Scan for the cell matching the given text and deliver its (x, y) coordinate at center. 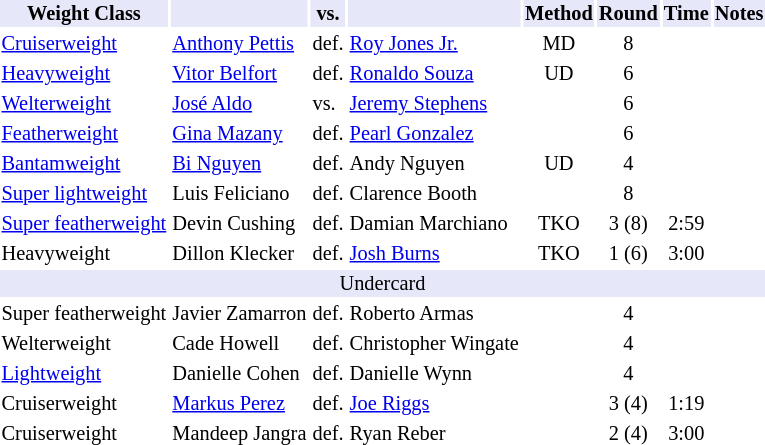
José Aldo (240, 104)
Jeremy Stephens (434, 104)
Weight Class (84, 14)
Gina Mazany (240, 134)
Joe Riggs (434, 404)
Roberto Armas (434, 314)
Devin Cushing (240, 224)
Method (558, 14)
Danielle Wynn (434, 374)
Time (686, 14)
1:19 (686, 404)
Undercard (382, 284)
Featherweight (84, 134)
Clarence Booth (434, 194)
Anthony Pettis (240, 44)
3:00 (686, 254)
Luis Feliciano (240, 194)
Bantamweight (84, 164)
Josh Burns (434, 254)
Javier Zamarron (240, 314)
Cade Howell (240, 344)
MD (558, 44)
Lightweight (84, 374)
Bi Nguyen (240, 164)
Danielle Cohen (240, 374)
Notes (739, 14)
Damian Marchiano (434, 224)
Andy Nguyen (434, 164)
3 (8) (628, 224)
Christopher Wingate (434, 344)
Round (628, 14)
1 (6) (628, 254)
Markus Perez (240, 404)
Pearl Gonzalez (434, 134)
2:59 (686, 224)
3 (4) (628, 404)
Roy Jones Jr. (434, 44)
Ronaldo Souza (434, 74)
Super lightweight (84, 194)
Dillon Klecker (240, 254)
Vitor Belfort (240, 74)
